Return the (X, Y) coordinate for the center point of the cell that contains the specified text.  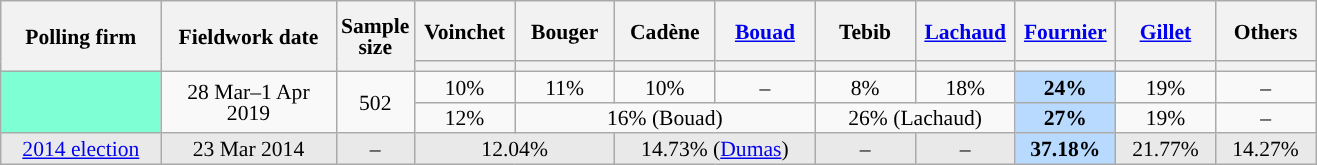
12.04% (514, 150)
18% (965, 86)
21.77% (1165, 150)
Polling firm (81, 36)
26% (Lachaud) (915, 118)
14.73% (Dumas) (715, 150)
14.27% (1265, 150)
23 Mar 2014 (248, 150)
8% (865, 86)
27% (1065, 118)
Bouger (565, 31)
Fournier (1065, 31)
28 Mar–1 Apr 2019 (248, 102)
37.18% (1065, 150)
12% (464, 118)
16% (Bouad) (665, 118)
2014 election (81, 150)
Voinchet (464, 31)
Bouad (765, 31)
11% (565, 86)
Cadène (665, 31)
24% (1065, 86)
Fieldwork date (248, 36)
Others (1265, 31)
Gillet (1165, 31)
Samplesize (375, 36)
Tebib (865, 31)
502 (375, 102)
Lachaud (965, 31)
